Determine the [x, y] coordinate at the center of the cell enclosing the given text.  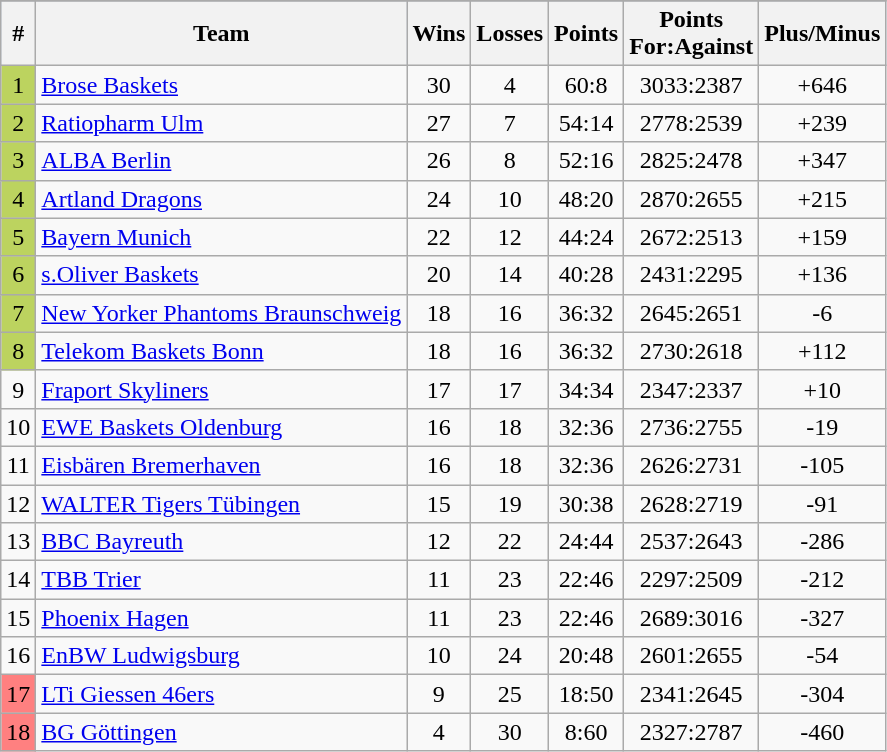
+112 [822, 351]
-91 [822, 503]
48:20 [586, 199]
26 [439, 161]
s.Oliver Baskets [222, 275]
30:38 [586, 503]
Brose Baskets [222, 85]
44:24 [586, 237]
20:48 [586, 656]
18:50 [586, 694]
+347 [822, 161]
-460 [822, 732]
+10 [822, 389]
Points For:Against [692, 34]
-6 [822, 313]
New Yorker Phantoms Braunschweig [222, 313]
2870:2655 [692, 199]
40:28 [586, 275]
-19 [822, 427]
Wins [439, 34]
52:16 [586, 161]
2626:2731 [692, 465]
19 [510, 503]
+646 [822, 85]
Plus/Minus [822, 34]
BG Göttingen [222, 732]
-54 [822, 656]
2736:2755 [692, 427]
60:8 [586, 85]
WALTER Tigers Tübingen [222, 503]
2327:2787 [692, 732]
Phoenix Hagen [222, 618]
Team [222, 34]
Fraport Skyliners [222, 389]
Ratiopharm Ulm [222, 123]
8:60 [586, 732]
13 [18, 542]
-105 [822, 465]
6 [18, 275]
2 [18, 123]
+159 [822, 237]
34:34 [586, 389]
Bayern Munich [222, 237]
54:14 [586, 123]
LTi Giessen 46ers [222, 694]
27 [439, 123]
3 [18, 161]
2341:2645 [692, 694]
25 [510, 694]
2689:3016 [692, 618]
ALBA Berlin [222, 161]
+215 [822, 199]
2778:2539 [692, 123]
# [18, 34]
2672:2513 [692, 237]
2628:2719 [692, 503]
EnBW Ludwigsburg [222, 656]
Losses [510, 34]
2537:2643 [692, 542]
1 [18, 85]
EWE Baskets Oldenburg [222, 427]
-304 [822, 694]
3033:2387 [692, 85]
-212 [822, 580]
+136 [822, 275]
2601:2655 [692, 656]
24:44 [586, 542]
+239 [822, 123]
5 [18, 237]
20 [439, 275]
Eisbären Bremerhaven [222, 465]
2297:2509 [692, 580]
-286 [822, 542]
Points [586, 34]
2825:2478 [692, 161]
Artland Dragons [222, 199]
-327 [822, 618]
Telekom Baskets Bonn [222, 351]
2730:2618 [692, 351]
TBB Trier [222, 580]
2645:2651 [692, 313]
BBC Bayreuth [222, 542]
2347:2337 [692, 389]
2431:2295 [692, 275]
